Identify which cell holds the provided text, then report its [X, Y] central coordinate. 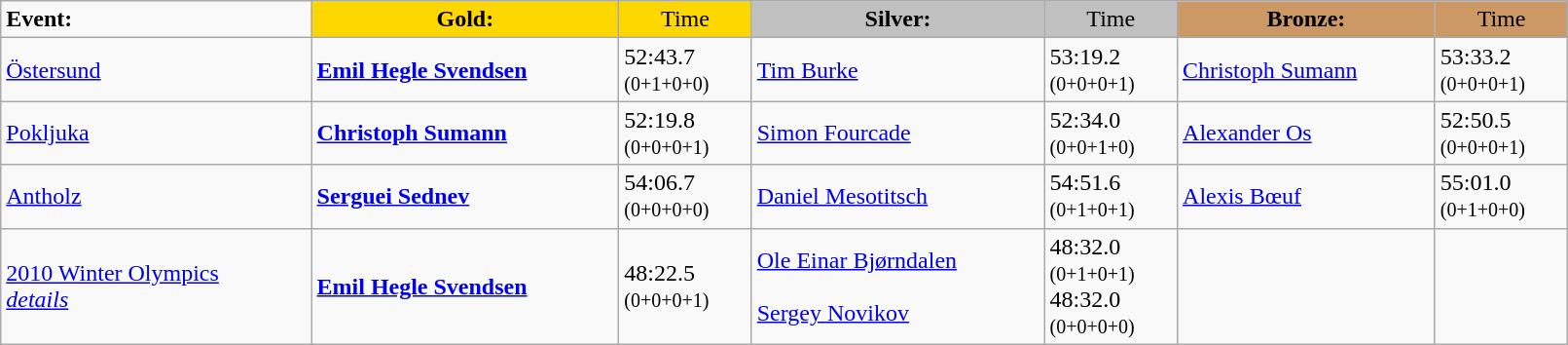
52:43.7(0+1+0+0) [685, 70]
54:06.7(0+0+0+0) [685, 197]
Simon Fourcade [897, 133]
Daniel Mesotitsch [897, 197]
Tim Burke [897, 70]
Alexander Os [1306, 133]
Silver: [897, 19]
55:01.0(0+1+0+0) [1501, 197]
48:22.5(0+0+0+1) [685, 287]
52:19.8(0+0+0+1) [685, 133]
Ole Einar BjørndalenSergey Novikov [897, 287]
Gold: [465, 19]
48:32.0(0+1+0+1)48:32.0(0+0+0+0) [1112, 287]
Östersund [156, 70]
53:33.2(0+0+0+1) [1501, 70]
Antholz [156, 197]
Serguei Sednev [465, 197]
54:51.6(0+1+0+1) [1112, 197]
52:34.0(0+0+1+0) [1112, 133]
Pokljuka [156, 133]
Event: [156, 19]
Alexis Bœuf [1306, 197]
52:50.5(0+0+0+1) [1501, 133]
53:19.2(0+0+0+1) [1112, 70]
2010 Winter Olympicsdetails [156, 287]
Bronze: [1306, 19]
